Scan for the cell matching the given text and deliver its [X, Y] coordinate at center. 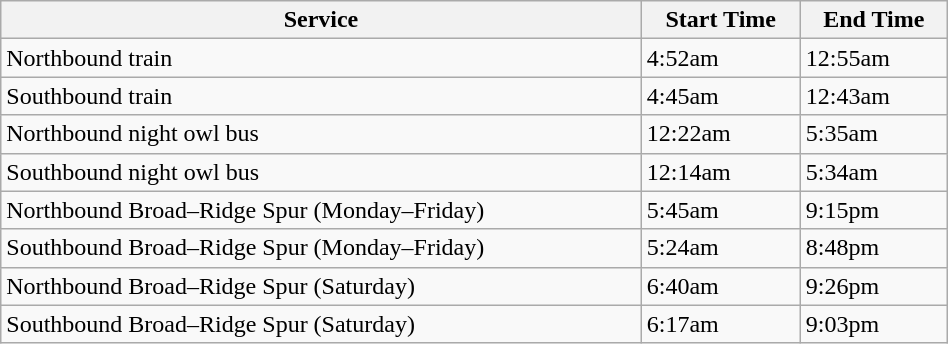
6:17am [720, 324]
Southbound night owl bus [321, 172]
Northbound night owl bus [321, 134]
12:55am [874, 58]
5:34am [874, 172]
12:22am [720, 134]
4:45am [720, 96]
6:40am [720, 286]
Southbound train [321, 96]
5:35am [874, 134]
9:03pm [874, 324]
Northbound Broad–Ridge Spur (Monday–Friday) [321, 210]
End Time [874, 20]
Northbound train [321, 58]
5:45am [720, 210]
Service [321, 20]
9:15pm [874, 210]
12:14am [720, 172]
Southbound Broad–Ridge Spur (Saturday) [321, 324]
12:43am [874, 96]
8:48pm [874, 248]
4:52am [720, 58]
Southbound Broad–Ridge Spur (Monday–Friday) [321, 248]
Northbound Broad–Ridge Spur (Saturday) [321, 286]
Start Time [720, 20]
5:24am [720, 248]
9:26pm [874, 286]
